Capture the cell that displays the provided text and extract its (x, y) central coordinate. 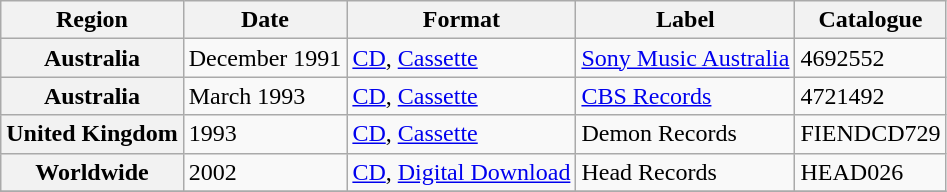
Date (265, 20)
Sony Music Australia (686, 58)
Head Records (686, 172)
March 1993 (265, 96)
Format (462, 20)
United Kingdom (92, 134)
CBS Records (686, 96)
1993 (265, 134)
4692552 (870, 58)
HEAD026 (870, 172)
Worldwide (92, 172)
2002 (265, 172)
Catalogue (870, 20)
FIENDCD729 (870, 134)
4721492 (870, 96)
December 1991 (265, 58)
Label (686, 20)
CD, Digital Download (462, 172)
Region (92, 20)
Demon Records (686, 134)
